Return the (x, y) coordinate for the center point of the cell that contains the specified text.  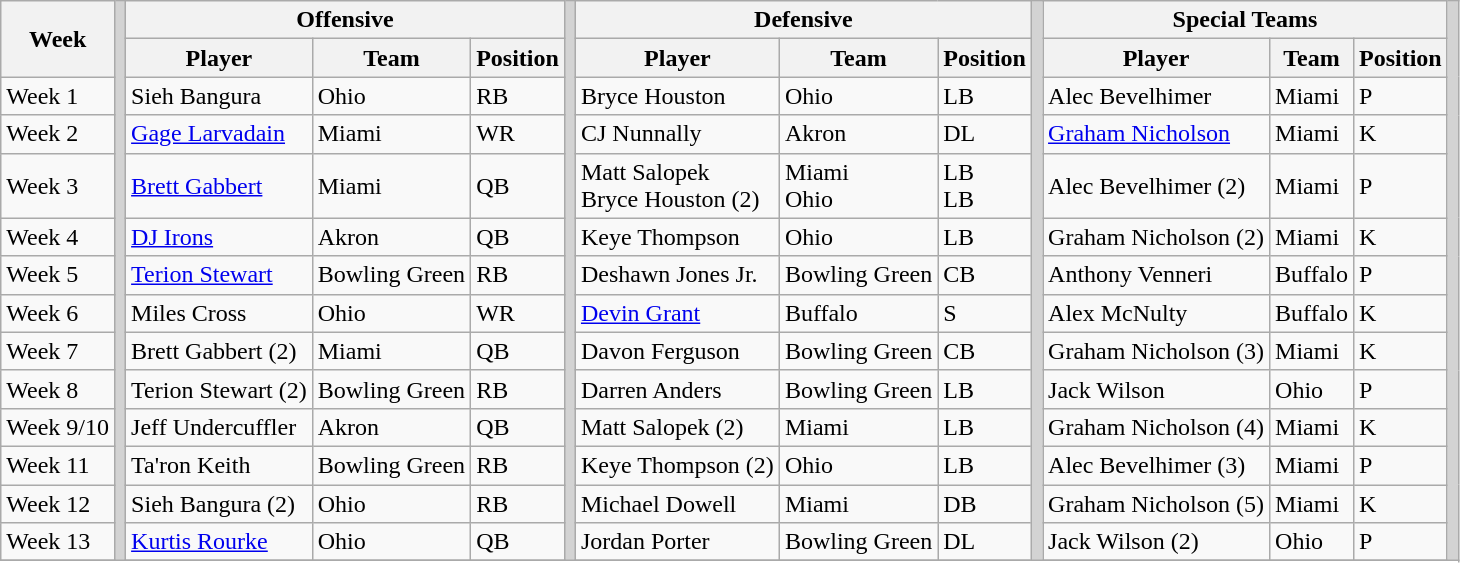
Anthony Venneri (1156, 275)
Jeff Undercuffler (220, 427)
DB (985, 503)
Week 11 (58, 465)
Special Teams (1246, 20)
Miles Cross (220, 313)
Week 13 (58, 542)
Terion Stewart (220, 275)
S (985, 313)
Offensive (346, 20)
Week 1 (58, 96)
Matt Salopek (2) (677, 427)
Brett Gabbert (220, 186)
Keye Thompson (677, 237)
Defensive (803, 20)
Deshawn Jones Jr. (677, 275)
Jack Wilson (2) (1156, 542)
Michael Dowell (677, 503)
Alex McNulty (1156, 313)
Week 9/10 (58, 427)
Graham Nicholson (4) (1156, 427)
Keye Thompson (2) (677, 465)
Week 2 (58, 134)
Graham Nicholson (2) (1156, 237)
Sieh Bangura (2) (220, 503)
Graham Nicholson (5) (1156, 503)
Devin Grant (677, 313)
Brett Gabbert (2) (220, 351)
Week 6 (58, 313)
Bryce Houston (677, 96)
Week 3 (58, 186)
Sieh Bangura (220, 96)
Kurtis Rourke (220, 542)
Graham Nicholson (1156, 134)
Week 8 (58, 389)
Week 7 (58, 351)
Alec Bevelhimer (2) (1156, 186)
Week (58, 39)
Terion Stewart (2) (220, 389)
Week 5 (58, 275)
Davon Ferguson (677, 351)
Gage Larvadain (220, 134)
Graham Nicholson (3) (1156, 351)
Darren Anders (677, 389)
MiamiOhio (858, 186)
LBLB (985, 186)
Alec Bevelhimer (1156, 96)
Week 4 (58, 237)
Ta'ron Keith (220, 465)
Week 12 (58, 503)
DJ Irons (220, 237)
Alec Bevelhimer (3) (1156, 465)
Matt SalopekBryce Houston (2) (677, 186)
Jack Wilson (1156, 389)
Jordan Porter (677, 542)
CJ Nunnally (677, 134)
